Locate the cell with the specified text and output its [X, Y] center coordinate. 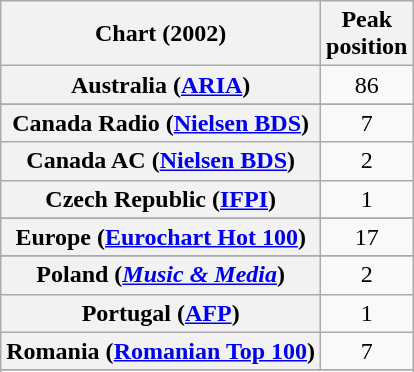
Portugal (AFP) [161, 313]
86 [367, 85]
Europe (Eurochart Hot 100) [161, 237]
Poland (Music & Media) [161, 275]
Australia (ARIA) [161, 85]
Peakposition [367, 34]
Chart (2002) [161, 34]
Canada AC (Nielsen BDS) [161, 161]
17 [367, 237]
Romania (Romanian Top 100) [161, 351]
Czech Republic (IFPI) [161, 199]
Canada Radio (Nielsen BDS) [161, 123]
